Return the [x, y] coordinate for the center point of the cell that contains the specified text.  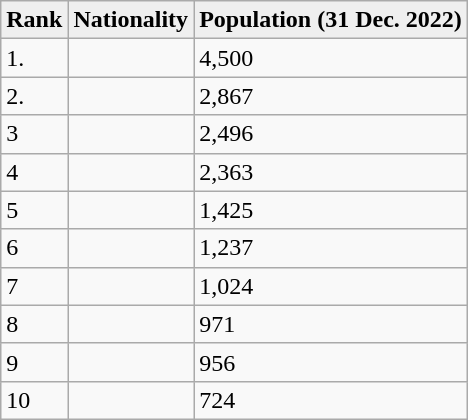
6 [34, 248]
2,867 [331, 96]
2. [34, 96]
2,496 [331, 134]
1,024 [331, 286]
8 [34, 324]
724 [331, 400]
4,500 [331, 58]
Population (31 Dec. 2022) [331, 20]
1. [34, 58]
971 [331, 324]
1,425 [331, 210]
10 [34, 400]
3 [34, 134]
1,237 [331, 248]
4 [34, 172]
956 [331, 362]
2,363 [331, 172]
Nationality [131, 20]
9 [34, 362]
5 [34, 210]
Rank [34, 20]
7 [34, 286]
